Locate the cell with the specified text and output its [X, Y] center coordinate. 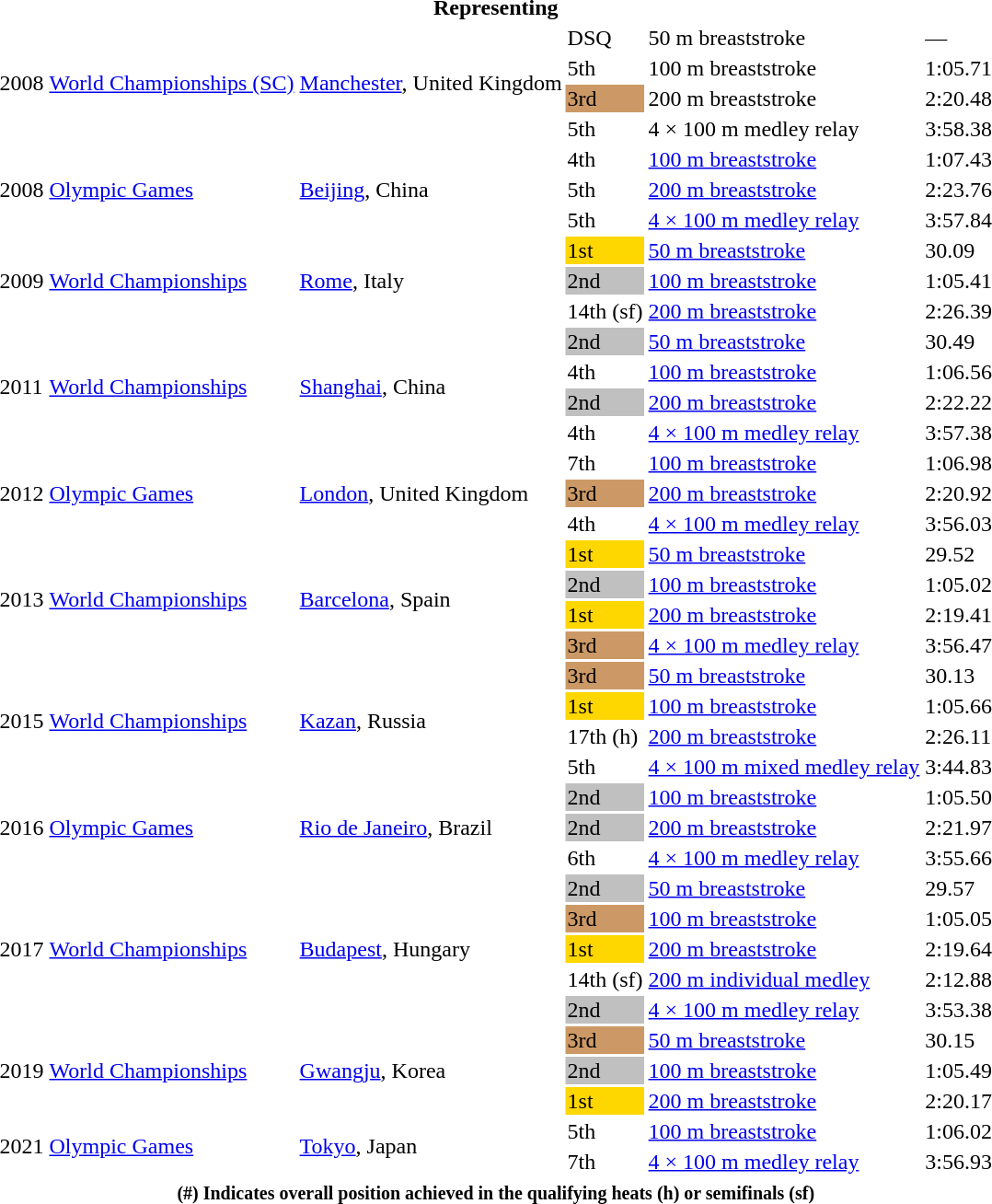
London, United Kingdom [431, 493]
Manchester, United Kingdom [431, 83]
200 m individual medley [784, 979]
Rio de Janeiro, Brazil [431, 828]
Beijing, China [431, 190]
Shanghai, China [431, 387]
Rome, Italy [431, 281]
Barcelona, Spain [431, 600]
Tokyo, Japan [431, 1147]
17th (h) [606, 736]
Gwangju, Korea [431, 1071]
DSQ [606, 38]
Kazan, Russia [431, 722]
World Championships (SC) [171, 83]
Budapest, Hungary [431, 949]
4 × 100 m mixed medley relay [784, 767]
6th [606, 858]
